Provide the (x, y) coordinate of the cell's center where the given text is located.  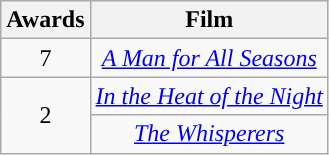
In the Heat of the Night (209, 96)
Film (209, 20)
2 (46, 115)
A Man for All Seasons (209, 58)
7 (46, 58)
Awards (46, 20)
The Whisperers (209, 134)
